Detect which cell encompasses the target text, then output its [x, y] center coordinate. 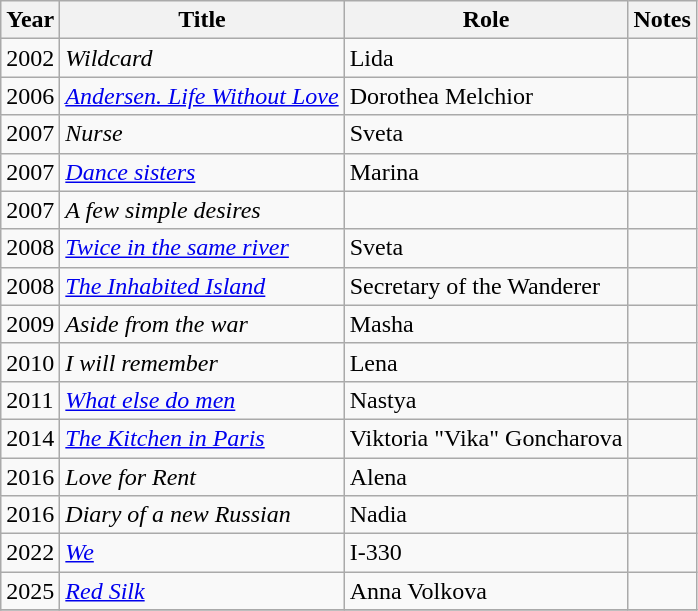
Nadia [486, 515]
Secretary of the Wanderer [486, 286]
Notes [662, 20]
Year [30, 20]
I will remember [202, 362]
2002 [30, 58]
Dorothea Melchior [486, 96]
The Kitchen in Paris [202, 438]
2014 [30, 438]
2010 [30, 362]
2022 [30, 553]
Andersen. Life Without Love [202, 96]
Anna Volkova [486, 591]
We [202, 553]
The Inhabited Island [202, 286]
I-330 [486, 553]
Wildcard [202, 58]
2011 [30, 400]
Aside from the war [202, 324]
Twice in the same river [202, 248]
Nastya [486, 400]
Masha [486, 324]
Diary of a new Russian [202, 515]
Dance sisters [202, 172]
2009 [30, 324]
Role [486, 20]
Nurse [202, 134]
2025 [30, 591]
What else do men [202, 400]
A few simple desires [202, 210]
Title [202, 20]
Love for Rent [202, 477]
Red Silk [202, 591]
Alena [486, 477]
Marina [486, 172]
Viktoria "Vika" Goncharova [486, 438]
2006 [30, 96]
Lena [486, 362]
Lida [486, 58]
